Determine the (x, y) coordinate at the center of the cell enclosing the given text.  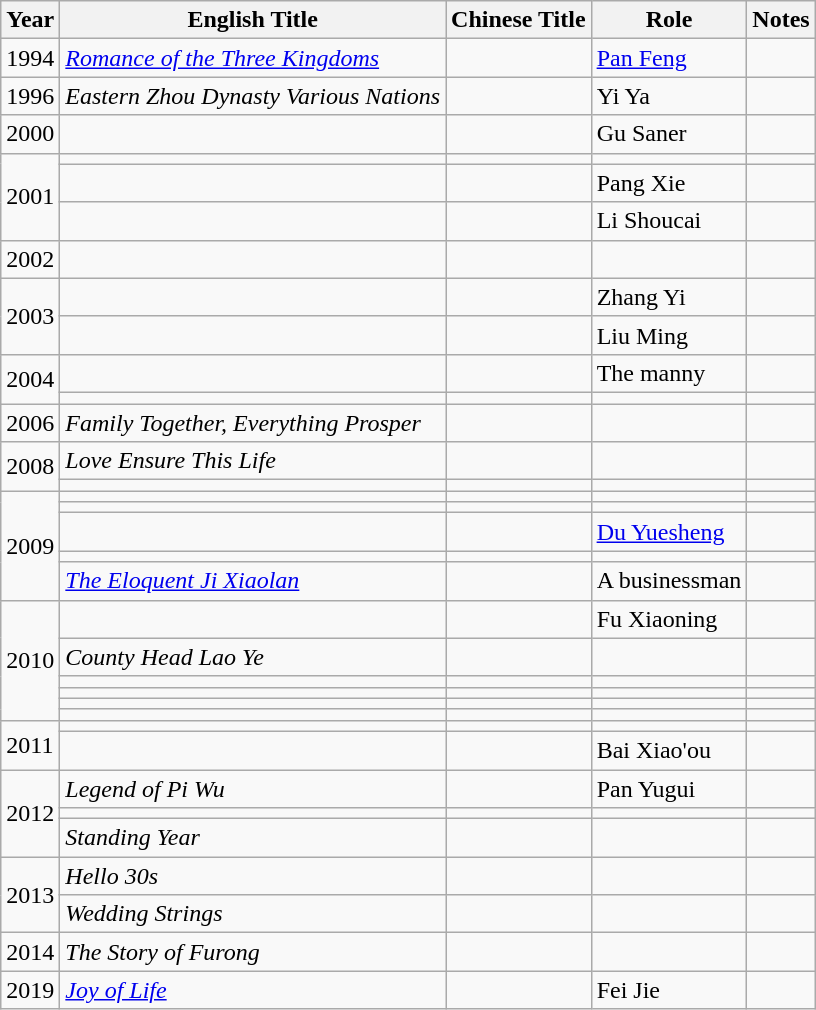
1996 (30, 96)
2012 (30, 814)
Fu Xiaoning (669, 619)
2013 (30, 895)
Pan Feng (669, 58)
Li Shoucai (669, 221)
Bai Xiao'ou (669, 750)
Romance of the Three Kingdoms (253, 58)
2008 (30, 466)
2019 (30, 990)
A businessman (669, 581)
Wedding Strings (253, 914)
2014 (30, 952)
Joy of Life (253, 990)
Year (30, 20)
2004 (30, 378)
Fei Jie (669, 990)
2002 (30, 259)
The Eloquent Ji Xiaolan (253, 581)
2000 (30, 134)
2001 (30, 196)
English Title (253, 20)
Yi Ya (669, 96)
Pan Yugui (669, 789)
Love Ensure This Life (253, 461)
1994 (30, 58)
2011 (30, 744)
Notes (781, 20)
The Story of Furong (253, 952)
2003 (30, 316)
2010 (30, 660)
Pang Xie (669, 183)
Eastern Zhou Dynasty Various Nations (253, 96)
2009 (30, 546)
2006 (30, 423)
Legend of Pi Wu (253, 789)
The manny (669, 373)
Gu Saner (669, 134)
Chinese Title (519, 20)
Standing Year (253, 838)
Liu Ming (669, 335)
Role (669, 20)
County Head Lao Ye (253, 657)
Zhang Yi (669, 297)
Family Together, Everything Prosper (253, 423)
Hello 30s (253, 876)
Du Yuesheng (669, 532)
